Locate the cell with the specified text and output its [x, y] center coordinate. 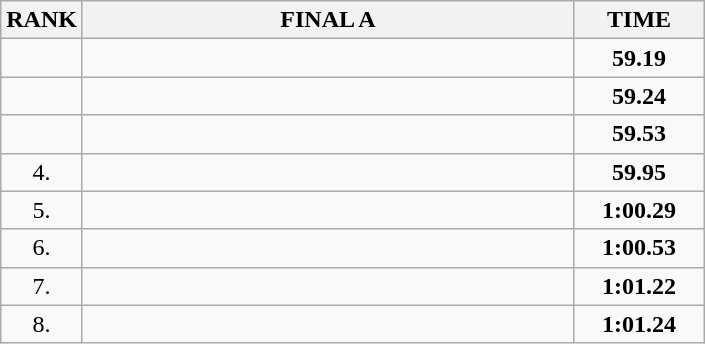
59.24 [640, 96]
RANK [42, 20]
59.53 [640, 134]
FINAL A [328, 20]
4. [42, 172]
1:00.53 [640, 248]
6. [42, 248]
8. [42, 324]
1:01.22 [640, 286]
5. [42, 210]
TIME [640, 20]
59.95 [640, 172]
1:01.24 [640, 324]
59.19 [640, 58]
1:00.29 [640, 210]
7. [42, 286]
